Return the (X, Y) coordinate for the center point of the cell that contains the specified text.  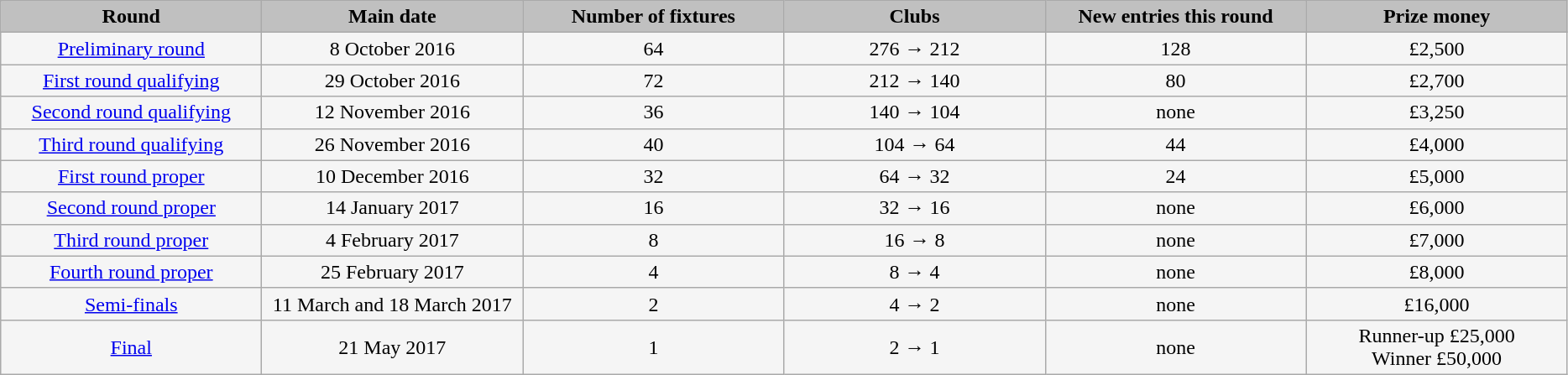
2 (653, 304)
11 March and 18 March 2017 (393, 304)
4 February 2017 (393, 240)
Third round qualifying (131, 144)
£16,000 (1437, 304)
29 October 2016 (393, 81)
16 → 8 (915, 240)
£6,000 (1437, 208)
Prize money (1437, 17)
4 → 2 (915, 304)
£3,250 (1437, 112)
Semi-finals (131, 304)
140 → 104 (915, 112)
4 (653, 272)
£2,700 (1437, 81)
£8,000 (1437, 272)
1 (653, 347)
Runner-up £25,000Winner £50,000 (1437, 347)
21 May 2017 (393, 347)
276 → 212 (915, 49)
Main date (393, 17)
40 (653, 144)
212 → 140 (915, 81)
32 (653, 176)
Round (131, 17)
£2,500 (1437, 49)
Clubs (915, 17)
Second round proper (131, 208)
16 (653, 208)
Third round proper (131, 240)
£4,000 (1437, 144)
8 (653, 240)
Number of fixtures (653, 17)
32 → 16 (915, 208)
10 December 2016 (393, 176)
Second round qualifying (131, 112)
£7,000 (1437, 240)
128 (1175, 49)
£5,000 (1437, 176)
Final (131, 347)
First round qualifying (131, 81)
26 November 2016 (393, 144)
25 February 2017 (393, 272)
8 → 4 (915, 272)
64 → 32 (915, 176)
80 (1175, 81)
2 → 1 (915, 347)
12 November 2016 (393, 112)
44 (1175, 144)
72 (653, 81)
8 October 2016 (393, 49)
Preliminary round (131, 49)
Fourth round proper (131, 272)
24 (1175, 176)
First round proper (131, 176)
64 (653, 49)
36 (653, 112)
14 January 2017 (393, 208)
New entries this round (1175, 17)
104 → 64 (915, 144)
